From the cell containing the given text, extract its center point as [x, y] coordinate. 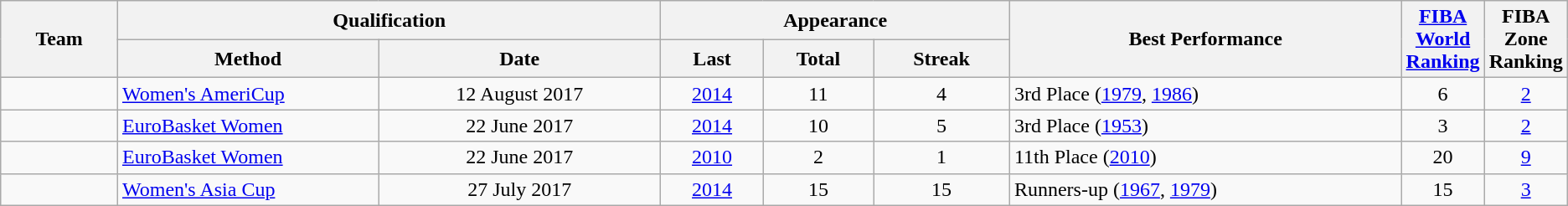
2010 [712, 157]
Last [712, 59]
27 July 2017 [519, 189]
Streak [941, 59]
Team [59, 39]
Appearance [835, 20]
1 [941, 157]
3rd Place (1953) [1205, 126]
4 [941, 94]
10 [818, 126]
5 [941, 126]
Qualification [389, 20]
11th Place (2010) [1205, 157]
9 [1526, 157]
12 August 2017 [519, 94]
11 [818, 94]
Method [248, 59]
Runners-up (1967, 1979) [1205, 189]
Women's Asia Cup [248, 189]
Total [818, 59]
Date [519, 59]
FIBA World Ranking [1442, 39]
6 [1442, 94]
Women's AmeriCup [248, 94]
20 [1442, 157]
FIBA Zone Ranking [1526, 39]
3rd Place (1979, 1986) [1205, 94]
Best Performance [1205, 39]
